For the text-containing cell, return its midpoint in (X, Y) coordinate format. 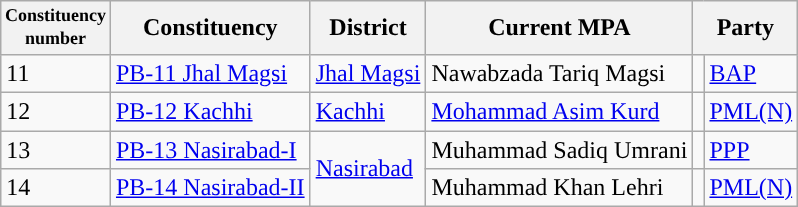
Constituency (210, 28)
11 (56, 73)
PB-14 Nasirabad-II (210, 188)
PPP (751, 150)
Muhammad Khan Lehri (560, 188)
Nasirabad (368, 169)
Kachhi (368, 111)
Party (746, 28)
Jhal Magsi (368, 73)
12 (56, 111)
BAP (751, 73)
Mohammad Asim Kurd (560, 111)
PB-13 Nasirabad-I (210, 150)
14 (56, 188)
PB-12 Kachhi (210, 111)
Constituency number (56, 28)
PB-11 Jhal Magsi (210, 73)
Muhammad Sadiq Umrani (560, 150)
Nawabzada Tariq Magsi (560, 73)
District (368, 28)
13 (56, 150)
Current MPA (560, 28)
